Pinpoint the cell where the given text exists, returning its [x, y] midpoint coordinate. 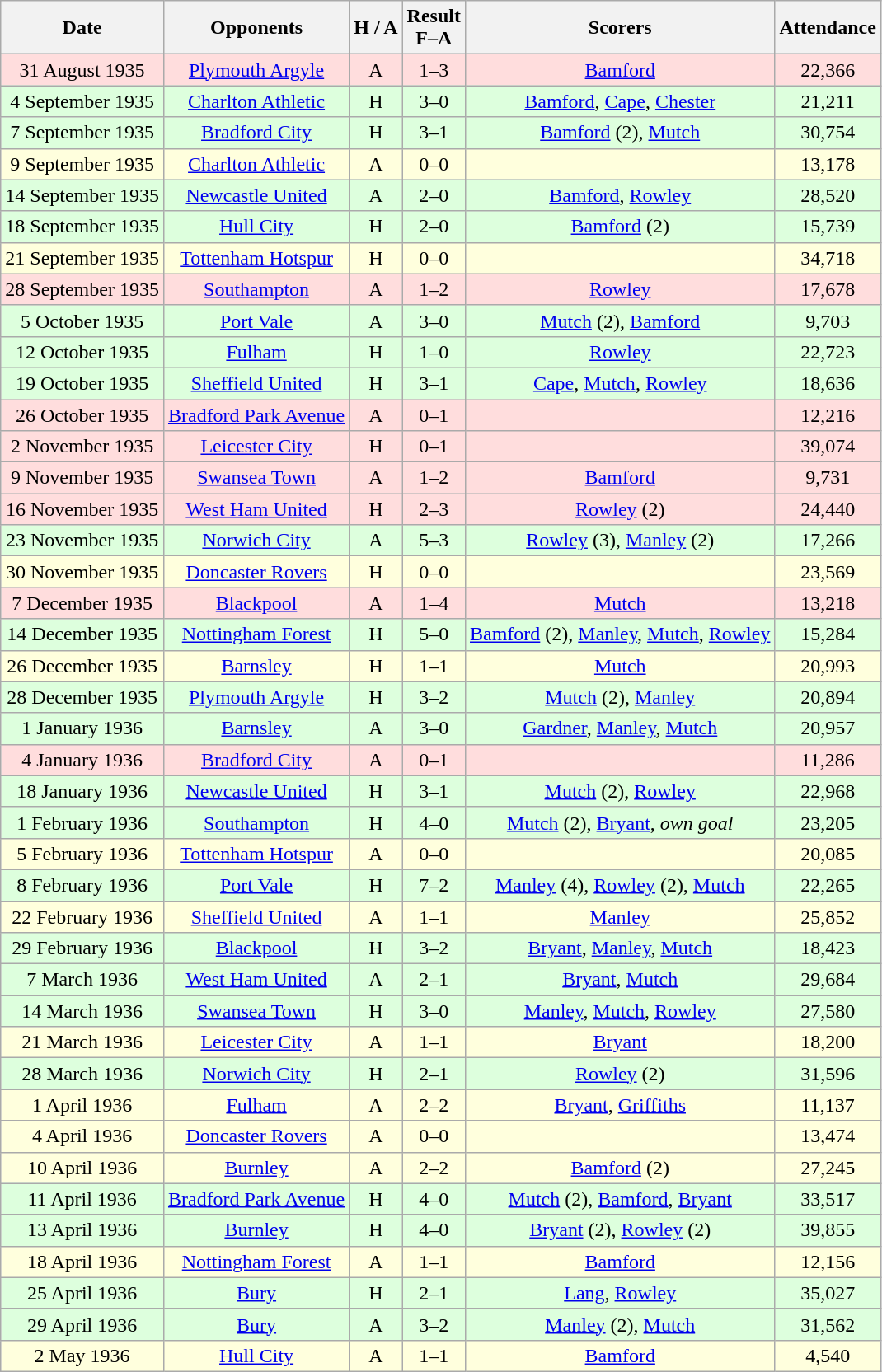
21,211 [828, 101]
Date [82, 28]
Bryant, Manley, Mutch [620, 948]
13,178 [828, 164]
22 February 1936 [82, 917]
Manley, Mutch, Rowley [620, 1011]
34,718 [828, 258]
28 September 1935 [82, 289]
Opponents [256, 28]
2–3 [434, 509]
7 September 1935 [82, 133]
13,474 [828, 1136]
21 September 1935 [82, 258]
11 April 1936 [82, 1199]
7–2 [434, 885]
22,968 [828, 791]
24,440 [828, 509]
4 September 1935 [82, 101]
15,739 [828, 227]
23,205 [828, 822]
1 February 1936 [82, 822]
5 February 1936 [82, 854]
Mutch (2), Bryant, own goal [620, 822]
29,684 [828, 980]
22,265 [828, 885]
28 December 1935 [82, 697]
9,731 [828, 478]
Lang, Rowley [620, 1293]
13,218 [828, 603]
Manley (2), Mutch [620, 1324]
18 September 1935 [82, 227]
12,216 [828, 414]
14 December 1935 [82, 634]
Manley [620, 917]
11,286 [828, 760]
1–0 [434, 352]
1 April 1936 [82, 1105]
20,993 [828, 666]
Bamford (2), Manley, Mutch, Rowley [620, 634]
29 April 1936 [82, 1324]
Attendance [828, 28]
30,754 [828, 133]
39,855 [828, 1230]
10 April 1936 [82, 1168]
Bamford, Rowley [620, 195]
Scorers [620, 28]
18,636 [828, 383]
Bryant, Griffiths [620, 1105]
22,366 [828, 70]
30 November 1935 [82, 572]
5–3 [434, 541]
23 November 1935 [82, 541]
2 May 1936 [82, 1356]
29 February 1936 [82, 948]
4 April 1936 [82, 1136]
15,284 [828, 634]
21 March 1936 [82, 1042]
18 April 1936 [82, 1262]
25,852 [828, 917]
20,957 [828, 728]
Rowley (3), Manley (2) [620, 541]
Mutch (2), Bamford [620, 321]
7 March 1936 [82, 980]
Cape, Mutch, Rowley [620, 383]
16 November 1935 [82, 509]
Bryant, Mutch [620, 980]
22,723 [828, 352]
Bryant [620, 1042]
20,085 [828, 854]
8 February 1936 [82, 885]
18 January 1936 [82, 791]
5 October 1935 [82, 321]
1–4 [434, 603]
7 December 1935 [82, 603]
27,580 [828, 1011]
17,266 [828, 541]
Bamford, Cape, Chester [620, 101]
5–0 [434, 634]
Mutch (2), Manley [620, 697]
4,540 [828, 1356]
Bamford (2), Mutch [620, 133]
35,027 [828, 1293]
31,596 [828, 1074]
28 March 1936 [82, 1074]
17,678 [828, 289]
14 March 1936 [82, 1011]
39,074 [828, 447]
18,200 [828, 1042]
14 September 1935 [82, 195]
Mutch (2), Rowley [620, 791]
18,423 [828, 948]
9 September 1935 [82, 164]
31 August 1935 [82, 70]
1 January 1936 [82, 728]
1–3 [434, 70]
Bryant (2), Rowley (2) [620, 1230]
4 January 1936 [82, 760]
23,569 [828, 572]
Manley (4), Rowley (2), Mutch [620, 885]
13 April 1936 [82, 1230]
33,517 [828, 1199]
26 October 1935 [82, 414]
ResultF–A [434, 28]
2 November 1935 [82, 447]
12,156 [828, 1262]
28,520 [828, 195]
26 December 1935 [82, 666]
31,562 [828, 1324]
25 April 1936 [82, 1293]
Mutch (2), Bamford, Bryant [620, 1199]
Gardner, Manley, Mutch [620, 728]
9 November 1935 [82, 478]
12 October 1935 [82, 352]
19 October 1935 [82, 383]
27,245 [828, 1168]
H / A [376, 28]
9,703 [828, 321]
20,894 [828, 697]
11,137 [828, 1105]
